From the cell containing the given text, extract its center point as [X, Y] coordinate. 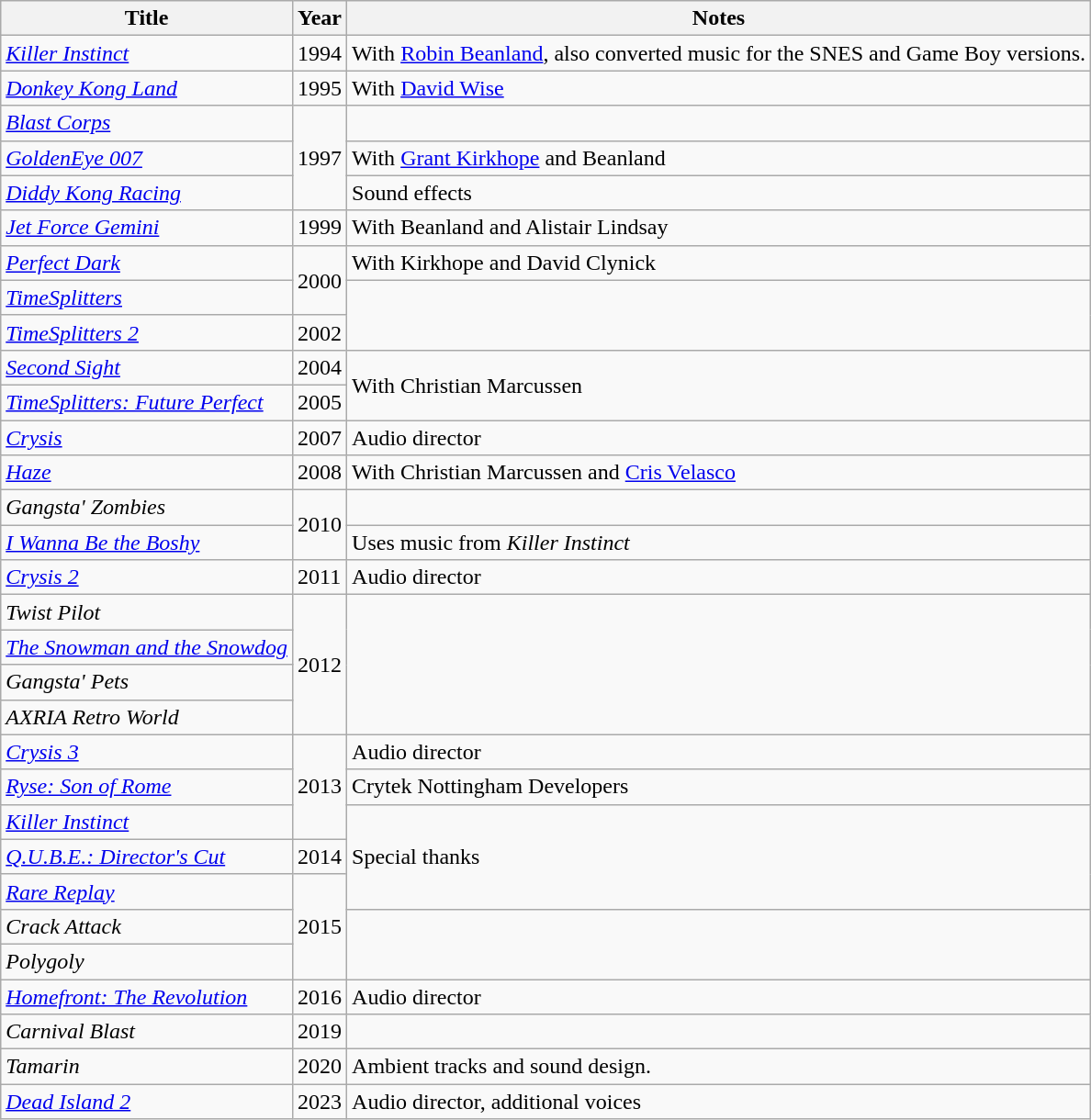
2007 [320, 438]
TimeSplitters [147, 297]
2015 [320, 926]
Crysis 3 [147, 752]
The Snowman and the Snowdog [147, 647]
2014 [320, 857]
Q.U.B.E.: Director's Cut [147, 857]
2011 [320, 577]
2016 [320, 996]
With Beanland and Alistair Lindsay [719, 228]
With Kirkhope and David Clynick [719, 263]
With Grant Kirkhope and Beanland [719, 158]
Polygoly [147, 961]
1997 [320, 158]
2000 [320, 280]
Diddy Kong Racing [147, 193]
Sound effects [719, 193]
Dead Island 2 [147, 1102]
With Robin Beanland, also converted music for the SNES and Game Boy versions. [719, 53]
2023 [320, 1102]
Ambient tracks and sound design. [719, 1067]
2020 [320, 1067]
Donkey Kong Land [147, 88]
Year [320, 18]
Rare Replay [147, 891]
Gangsta' Pets [147, 682]
Carnival Blast [147, 1032]
2013 [320, 787]
2008 [320, 473]
Crysis 2 [147, 577]
With Christian Marcussen and Cris Velasco [719, 473]
Homefront: The Revolution [147, 996]
Blast Corps [147, 123]
Jet Force Gemini [147, 228]
Tamarin [147, 1067]
Ryse: Son of Rome [147, 787]
2010 [320, 525]
GoldenEye 007 [147, 158]
1994 [320, 53]
TimeSplitters: Future Perfect [147, 402]
TimeSplitters 2 [147, 332]
2019 [320, 1032]
1995 [320, 88]
Crytek Nottingham Developers [719, 787]
Audio director, additional voices [719, 1102]
Notes [719, 18]
Gangsta' Zombies [147, 508]
Uses music from Killer Instinct [719, 543]
Second Sight [147, 367]
2012 [320, 665]
With Christian Marcussen [719, 385]
2004 [320, 367]
2002 [320, 332]
1999 [320, 228]
Twist Pilot [147, 612]
2005 [320, 402]
Perfect Dark [147, 263]
Haze [147, 473]
AXRIA Retro World [147, 717]
With David Wise [719, 88]
Crysis [147, 438]
Title [147, 18]
I Wanna Be the Boshy [147, 543]
Crack Attack [147, 926]
Special thanks [719, 857]
